Return the (x, y) coordinate for the center point of the cell that contains the specified text.  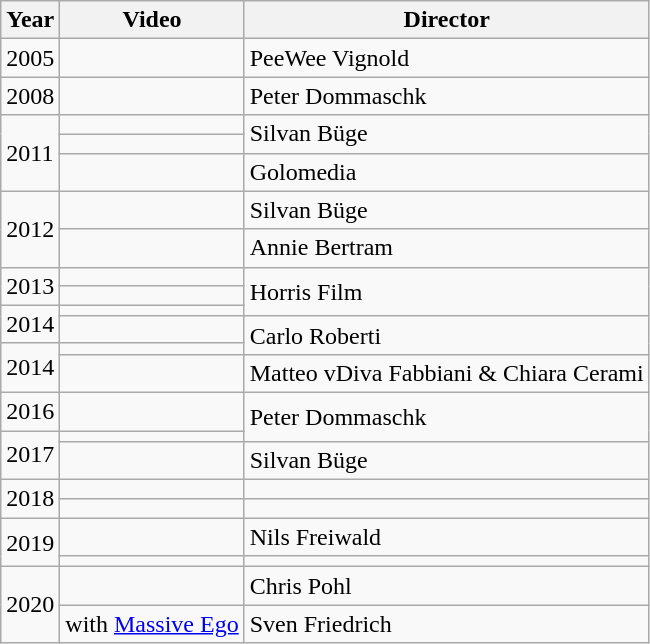
Annie Bertram (446, 248)
Chris Pohl (446, 586)
2013 (30, 286)
Video (152, 20)
PeeWee Vignold (446, 58)
2016 (30, 411)
Golomedia (446, 172)
2018 (30, 499)
Year (30, 20)
2008 (30, 96)
Carlo Roberti (446, 335)
2020 (30, 605)
Director (446, 20)
Sven Friedrich (446, 624)
Matteo vDiva Fabbiani & Chiara Cerami (446, 373)
with Massive Ego (152, 624)
2005 (30, 58)
2012 (30, 229)
Horris Film (446, 292)
2011 (30, 153)
Nils Freiwald (446, 537)
2017 (30, 454)
2019 (30, 542)
